For the text-containing cell, return its midpoint in [X, Y] coordinate format. 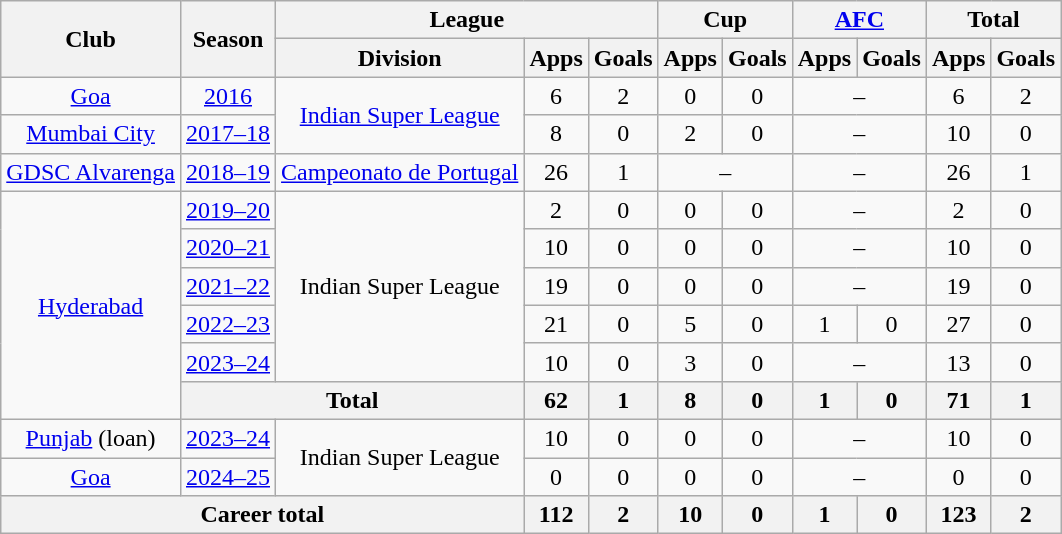
Mumbai City [91, 134]
Career total [262, 515]
League [468, 20]
2022–23 [228, 324]
5 [690, 324]
21 [556, 324]
Division [400, 58]
2024–25 [228, 477]
Punjab (loan) [91, 438]
112 [556, 515]
2021–22 [228, 286]
Season [228, 39]
2016 [228, 96]
123 [958, 515]
3 [690, 362]
2017–18 [228, 134]
2020–21 [228, 248]
Cup [725, 20]
AFC [859, 20]
GDSC Alvarenga [91, 172]
Hyderabad [91, 305]
Campeonato de Portugal [400, 172]
Club [91, 39]
62 [556, 400]
71 [958, 400]
27 [958, 324]
2018–19 [228, 172]
13 [958, 362]
2019–20 [228, 210]
